Find where the given text appears and provide that cell's center as (X, Y) coordinate. 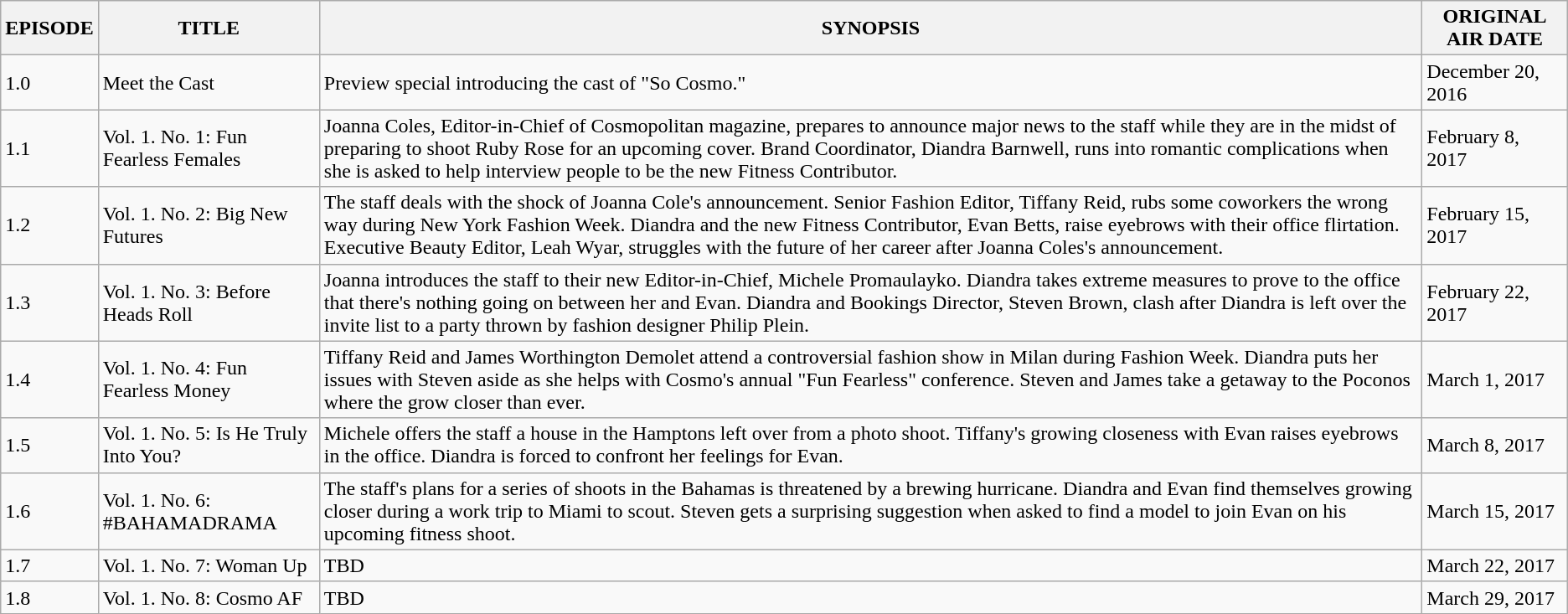
1.1 (49, 148)
March 1, 2017 (1494, 379)
1.4 (49, 379)
December 20, 2016 (1494, 82)
March 15, 2017 (1494, 511)
Vol. 1. No. 2: Big New Futures (209, 225)
March 22, 2017 (1494, 565)
Vol. 1. No. 4: Fun Fearless Money (209, 379)
SYNOPSIS (871, 28)
Preview special introducing the cast of "So Cosmo." (871, 82)
Meet the Cast (209, 82)
February 22, 2017 (1494, 302)
1.6 (49, 511)
Vol. 1. No. 6: #BAHAMADRAMA (209, 511)
March 8, 2017 (1494, 446)
February 15, 2017 (1494, 225)
March 29, 2017 (1494, 597)
Vol. 1. No. 8: Cosmo AF (209, 597)
ORIGINAL AIR DATE (1494, 28)
1.5 (49, 446)
1.0 (49, 82)
EPISODE (49, 28)
1.2 (49, 225)
Vol. 1. No. 1: Fun Fearless Females (209, 148)
1.7 (49, 565)
Vol. 1. No. 3: Before Heads Roll (209, 302)
Vol. 1. No. 5: Is He Truly Into You? (209, 446)
Vol. 1. No. 7: Woman Up (209, 565)
1.3 (49, 302)
TITLE (209, 28)
February 8, 2017 (1494, 148)
1.8 (49, 597)
